Determine the (x, y) coordinate at the center of the cell enclosing the given text.  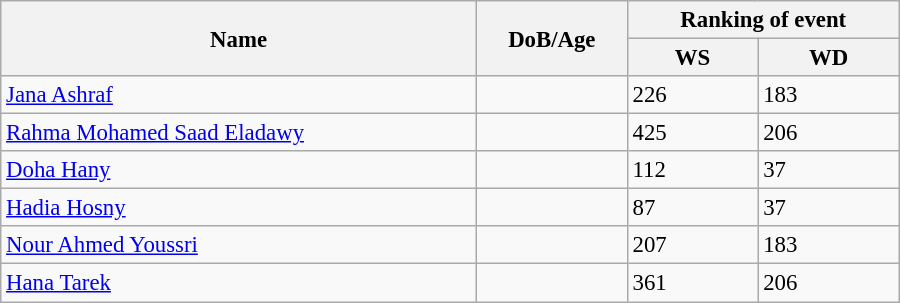
WD (828, 58)
207 (692, 245)
112 (692, 170)
Rahma Mohamed Saad Eladawy (239, 133)
Nour Ahmed Youssri (239, 245)
87 (692, 208)
WS (692, 58)
226 (692, 95)
Hadia Hosny (239, 208)
361 (692, 283)
425 (692, 133)
Doha Hany (239, 170)
Ranking of event (763, 20)
Name (239, 38)
DoB/Age (552, 38)
Jana Ashraf (239, 95)
Hana Tarek (239, 283)
